Pinpoint the cell where the given text exists, returning its [x, y] midpoint coordinate. 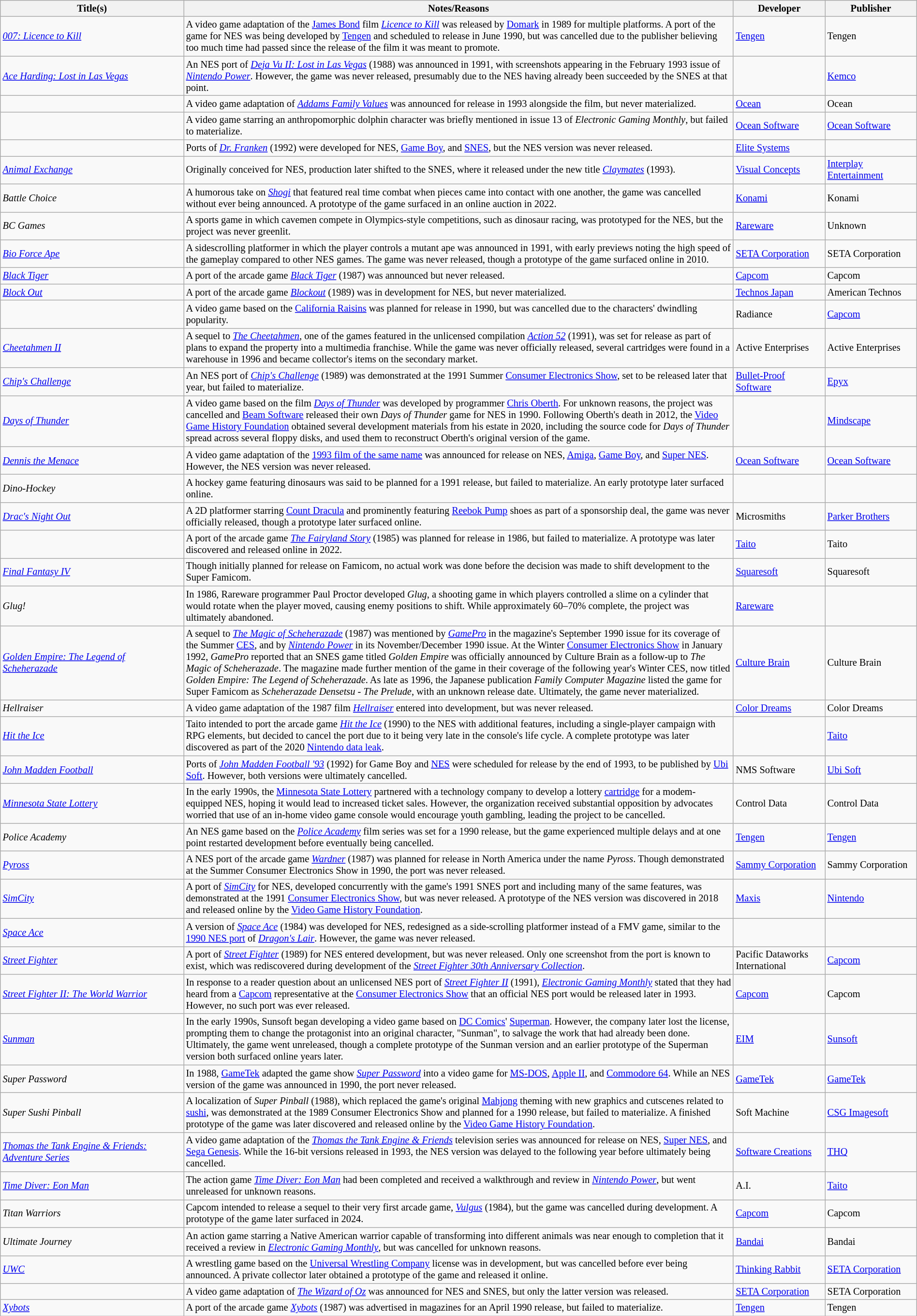
Though initially planned for release on Famicom, no actual work was done before the decision was made to shift development to the Super Famicom. [458, 572]
Minnesota State Lottery [92, 803]
A port of the arcade game Xybots (1987) was advertised in magazines for an April 1990 release, but failed to materialize. [458, 1308]
NMS Software [779, 770]
A port of the arcade game Blockout (1989) was in development for NES, but never materialized. [458, 292]
Glug! [92, 606]
Maxis [779, 898]
SimCity [92, 898]
Sunsoft [871, 1039]
Drac's Night Out [92, 516]
Police Academy [92, 837]
Elite Systems [779, 148]
Sunman [92, 1039]
A.I. [779, 1186]
Technos Japan [779, 292]
Parker Brothers [871, 516]
Visual Concepts [779, 170]
Interplay Entertainment [871, 170]
John Madden Football [92, 770]
Dino-Hockey [92, 488]
Bio Force Ape [92, 254]
Originally conceived for NES, production later shifted to the SNES, where it released under the new title Claymates (1993). [458, 170]
UWC [92, 1270]
Street Fighter II: The World Warrior [92, 994]
EIM [779, 1039]
Final Fantasy IV [92, 572]
Radiance [779, 314]
Pyross [92, 865]
Time Diver: Eon Man [92, 1186]
American Technos [871, 292]
Title(s) [92, 8]
Ports of Dr. Franken (1992) were developed for NES, Game Boy, and SNES, but the NES version was never released. [458, 148]
BC Games [92, 226]
Hellraiser [92, 708]
Nintendo [871, 898]
Golden Empire: The Legend of Scheherazade [92, 663]
Publisher [871, 8]
THQ [871, 1152]
A video game adaptation of The Wizard of Oz was announced for NES and SNES, but only the latter version was released. [458, 1291]
Xybots [92, 1308]
Thinking Rabbit [779, 1270]
A video game starring an anthropomorphic dolphin character was briefly mentioned in issue 13 of Electronic Gaming Monthly, but failed to materialize. [458, 126]
Software Creations [779, 1152]
Street Fighter [92, 960]
007: Licence to Kill [92, 36]
Developer [779, 8]
Cheetahmen II [92, 348]
Bullet-Proof Software [779, 382]
Hit the Ice [92, 736]
Soft Machine [779, 1112]
Dennis the Menace [92, 461]
Mindscape [871, 421]
Black Tiger [92, 276]
Animal Exchange [92, 170]
Super Sushi Pinball [92, 1112]
Chip's Challenge [92, 382]
A video game adaptation of Addams Family Values was announced for release in 1993 alongside the film, but never materialized. [458, 104]
A video game based on the California Raisins was planned for release in 1990, but was cancelled due to the characters' dwindling popularity. [458, 314]
Block Out [92, 292]
Ace Harding: Lost in Las Vegas [92, 76]
Epyx [871, 382]
CSG Imagesoft [871, 1112]
Microsmiths [779, 516]
Titan Warriors [92, 1213]
Thomas the Tank Engine & Friends: Adventure Series [92, 1152]
Super Password [92, 1079]
Battle Choice [92, 198]
A hockey game featuring dinosaurs was said to be planned for a 1991 release, but failed to materialize. An early prototype later surfaced online. [458, 488]
Ubi Soft [871, 770]
Kemco [871, 76]
A port of the arcade game Black Tiger (1987) was announced but never released. [458, 276]
Ultimate Journey [92, 1241]
Notes/Reasons [458, 8]
Pacific Dataworks International [779, 960]
Days of Thunder [92, 421]
A video game adaptation of the 1987 film Hellraiser entered into development, but was never released. [458, 708]
Unknown [871, 226]
Space Ace [92, 932]
